Find where the given text appears and provide that cell's center as (x, y) coordinate. 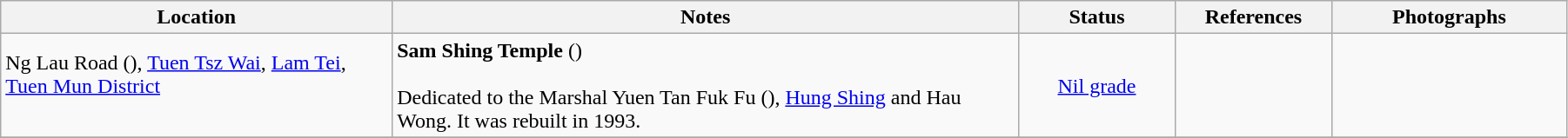
Notes (706, 17)
Nil grade (1097, 85)
References (1253, 17)
Sam Shing Temple ()Dedicated to the Marshal Yuen Tan Fuk Fu (), Hung Shing and Hau Wong. It was rebuilt in 1993. (706, 85)
Status (1097, 17)
Ng Lau Road (), Tuen Tsz Wai, Lam Tei, Tuen Mun District (197, 85)
Photographs (1449, 17)
Location (197, 17)
